Pinpoint the cell where the given text exists, returning its (X, Y) midpoint coordinate. 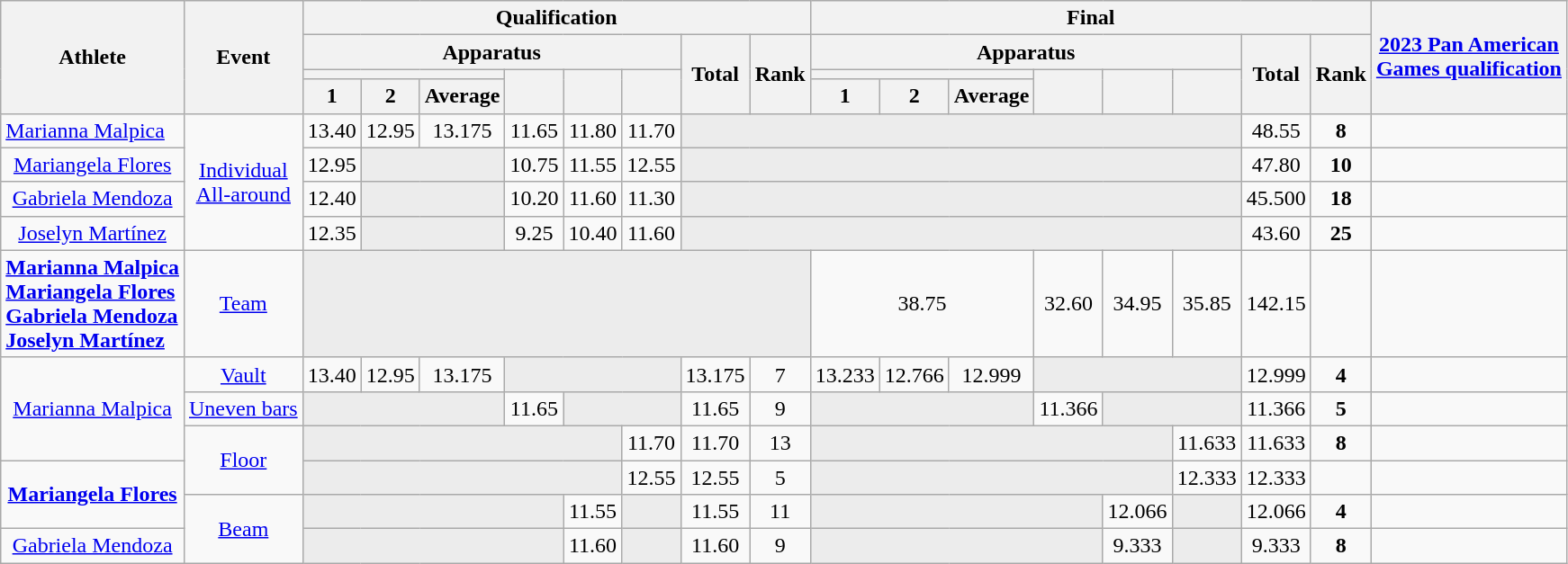
10 (1341, 165)
Event (243, 58)
12.766 (915, 374)
Team (243, 304)
32.60 (1068, 304)
10.20 (535, 199)
45.500 (1276, 199)
Qualification (556, 18)
Joselyn Martínez (93, 233)
43.60 (1276, 233)
47.80 (1276, 165)
Marianna MalpicaMariangela FloresGabriela MendozaJoselyn Martínez (93, 304)
11 (779, 512)
Uneven bars (243, 408)
18 (1341, 199)
10.75 (535, 165)
48.55 (1276, 130)
35.85 (1206, 304)
11.30 (652, 199)
Beam (243, 529)
Athlete (93, 58)
142.15 (1276, 304)
9.25 (535, 233)
25 (1341, 233)
Final (1091, 18)
34.95 (1138, 304)
12.40 (331, 199)
13 (779, 443)
12.35 (331, 233)
7 (779, 374)
2023 Pan American Games qualification (1469, 58)
IndividualAll-around (243, 182)
11.80 (592, 130)
13.233 (844, 374)
Floor (243, 460)
38.75 (922, 304)
Vault (243, 374)
10.40 (592, 233)
